From the cell containing the given text, extract its center point as (x, y) coordinate. 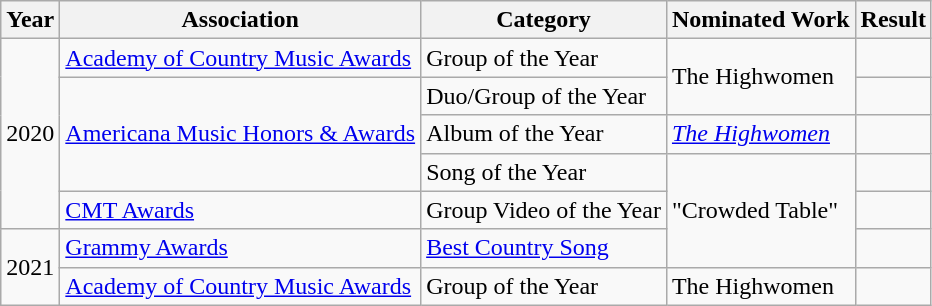
Album of the Year (544, 134)
Association (240, 20)
Result (893, 20)
"Crowded Table" (760, 210)
Americana Music Honors & Awards (240, 134)
Year (30, 20)
2021 (30, 267)
2020 (30, 134)
CMT Awards (240, 210)
Group Video of the Year (544, 210)
Best Country Song (544, 248)
Category (544, 20)
Nominated Work (760, 20)
Grammy Awards (240, 248)
Duo/Group of the Year (544, 96)
Song of the Year (544, 172)
